Find where the given text appears and provide that cell's center as (x, y) coordinate. 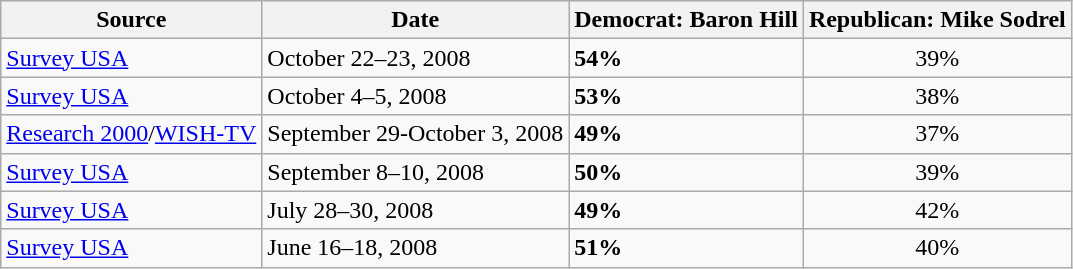
Research 2000/WISH-TV (132, 134)
September 29-October 3, 2008 (416, 134)
38% (937, 96)
42% (937, 210)
October 22–23, 2008 (416, 58)
51% (686, 248)
37% (937, 134)
50% (686, 172)
54% (686, 58)
September 8–10, 2008 (416, 172)
June 16–18, 2008 (416, 248)
Date (416, 20)
Source (132, 20)
October 4–5, 2008 (416, 96)
July 28–30, 2008 (416, 210)
Republican: Mike Sodrel (937, 20)
Democrat: Baron Hill (686, 20)
53% (686, 96)
40% (937, 248)
